Pinpoint the cell where the given text exists, returning its (x, y) midpoint coordinate. 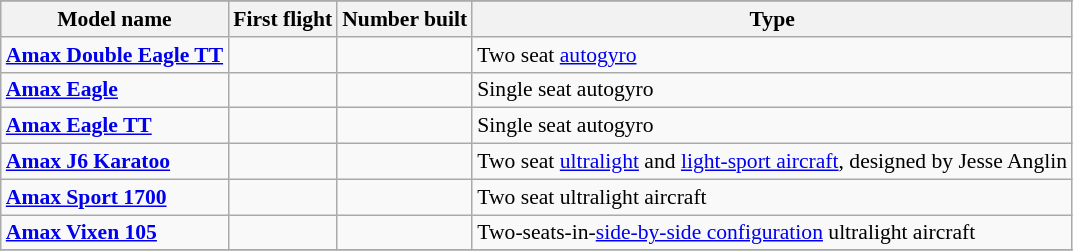
Two seat autogyro (772, 55)
Amax Sport 1700 (114, 197)
Amax Eagle (114, 90)
Two seat ultralight aircraft (772, 197)
Two-seats-in-side-by-side configuration ultralight aircraft (772, 233)
Amax J6 Karatoo (114, 162)
Amax Eagle TT (114, 126)
Amax Vixen 105 (114, 233)
First flight (282, 19)
Number built (404, 19)
Amax Double Eagle TT (114, 55)
Two seat ultralight and light-sport aircraft, designed by Jesse Anglin (772, 162)
Model name (114, 19)
Type (772, 19)
